Find where the given text appears and provide that cell's center as [x, y] coordinate. 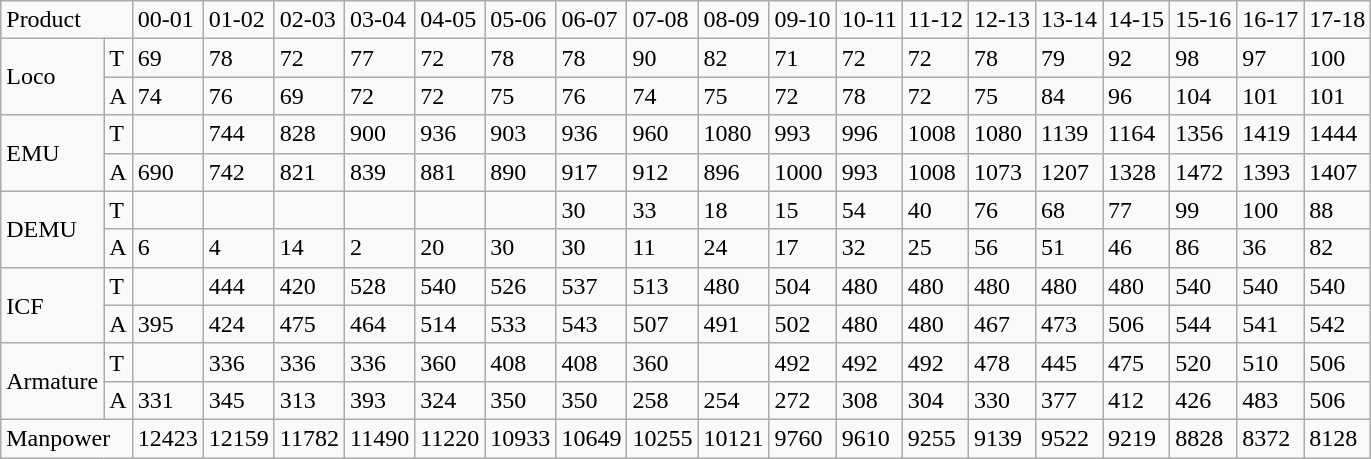
1444 [1338, 134]
544 [1204, 324]
331 [168, 400]
15-16 [1204, 20]
20 [450, 248]
2 [379, 248]
16-17 [1270, 20]
03-04 [379, 20]
17-18 [1338, 20]
Product [66, 20]
881 [450, 172]
10649 [592, 438]
502 [802, 324]
6 [168, 248]
345 [238, 400]
1472 [1204, 172]
513 [662, 286]
821 [309, 172]
Manpower [66, 438]
11-12 [935, 20]
304 [935, 400]
1393 [1270, 172]
24 [734, 248]
1164 [1136, 134]
507 [662, 324]
528 [379, 286]
890 [520, 172]
917 [592, 172]
51 [1070, 248]
308 [869, 400]
420 [309, 286]
526 [520, 286]
15 [802, 210]
EMU [52, 153]
828 [309, 134]
10121 [734, 438]
10255 [662, 438]
900 [379, 134]
412 [1136, 400]
98 [1204, 58]
483 [1270, 400]
06-07 [592, 20]
11220 [450, 438]
9255 [935, 438]
84 [1070, 96]
960 [662, 134]
742 [238, 172]
12159 [238, 438]
8128 [1338, 438]
56 [1002, 248]
92 [1136, 58]
88 [1338, 210]
541 [1270, 324]
10933 [520, 438]
543 [592, 324]
426 [1204, 400]
9139 [1002, 438]
1407 [1338, 172]
1328 [1136, 172]
00-01 [168, 20]
9219 [1136, 438]
DEMU [52, 229]
313 [309, 400]
79 [1070, 58]
393 [379, 400]
258 [662, 400]
1419 [1270, 134]
996 [869, 134]
14-15 [1136, 20]
11490 [379, 438]
Armature [52, 381]
1139 [1070, 134]
896 [734, 172]
912 [662, 172]
903 [520, 134]
01-02 [238, 20]
464 [379, 324]
36 [1270, 248]
10-11 [869, 20]
ICF [52, 305]
08-09 [734, 20]
12-13 [1002, 20]
9760 [802, 438]
11782 [309, 438]
473 [1070, 324]
537 [592, 286]
1000 [802, 172]
514 [450, 324]
839 [379, 172]
68 [1070, 210]
324 [450, 400]
86 [1204, 248]
05-06 [520, 20]
71 [802, 58]
13-14 [1070, 20]
504 [802, 286]
25 [935, 248]
444 [238, 286]
Loco [52, 77]
1207 [1070, 172]
254 [734, 400]
54 [869, 210]
04-05 [450, 20]
40 [935, 210]
478 [1002, 362]
97 [1270, 58]
491 [734, 324]
377 [1070, 400]
02-03 [309, 20]
8372 [1270, 438]
18 [734, 210]
11 [662, 248]
533 [520, 324]
9522 [1070, 438]
1073 [1002, 172]
520 [1204, 362]
12423 [168, 438]
395 [168, 324]
07-08 [662, 20]
272 [802, 400]
744 [238, 134]
46 [1136, 248]
99 [1204, 210]
33 [662, 210]
09-10 [802, 20]
510 [1270, 362]
8828 [1204, 438]
90 [662, 58]
104 [1204, 96]
1356 [1204, 134]
445 [1070, 362]
690 [168, 172]
32 [869, 248]
330 [1002, 400]
467 [1002, 324]
14 [309, 248]
9610 [869, 438]
424 [238, 324]
4 [238, 248]
542 [1338, 324]
17 [802, 248]
96 [1136, 96]
